Detect which cell encompasses the target text, then output its [X, Y] center coordinate. 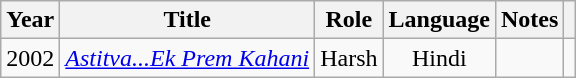
Title [188, 20]
Hindi [439, 58]
Language [439, 20]
Role [349, 20]
Year [30, 20]
2002 [30, 58]
Notes [529, 20]
Astitva...Ek Prem Kahani [188, 58]
Harsh [349, 58]
